Output the [x, y] coordinate of the center of the cell containing the given text.  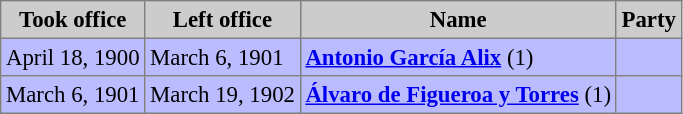
Party [648, 20]
April 18, 1900 [73, 57]
Álvaro de Figueroa y Torres (1) [458, 95]
Name [458, 20]
Antonio García Alix (1) [458, 57]
March 19, 1902 [222, 95]
Left office [222, 20]
Took office [73, 20]
